Capture the cell that displays the provided text and extract its [x, y] central coordinate. 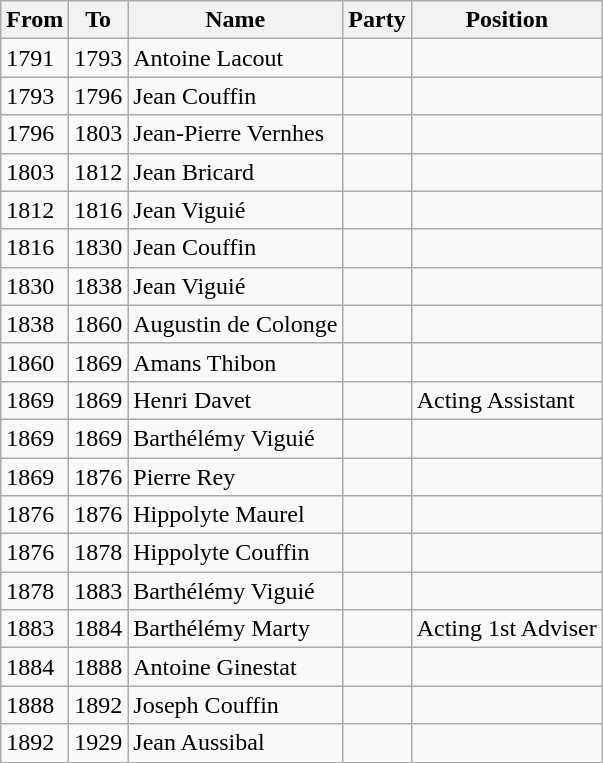
Hippolyte Maurel [236, 515]
Jean-Pierre Vernhes [236, 134]
From [35, 20]
Hippolyte Couffin [236, 553]
Amans Thibon [236, 362]
Acting Assistant [506, 400]
Name [236, 20]
Augustin de Colonge [236, 324]
Joseph Couffin [236, 705]
Acting 1st Adviser [506, 629]
Jean Aussibal [236, 743]
Jean Bricard [236, 172]
1791 [35, 58]
Pierre Rey [236, 477]
1929 [98, 743]
Antoine Ginestat [236, 667]
Party [377, 20]
Henri Davet [236, 400]
Position [506, 20]
To [98, 20]
Antoine Lacout [236, 58]
Barthélémy Marty [236, 629]
